From the cell containing the given text, extract its center point as [x, y] coordinate. 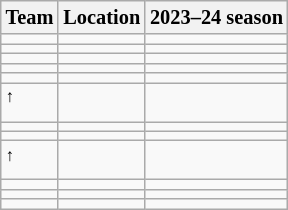
2023–24 season [216, 17]
Location [102, 17]
Team [30, 17]
